For the text-containing cell, return its midpoint in [x, y] coordinate format. 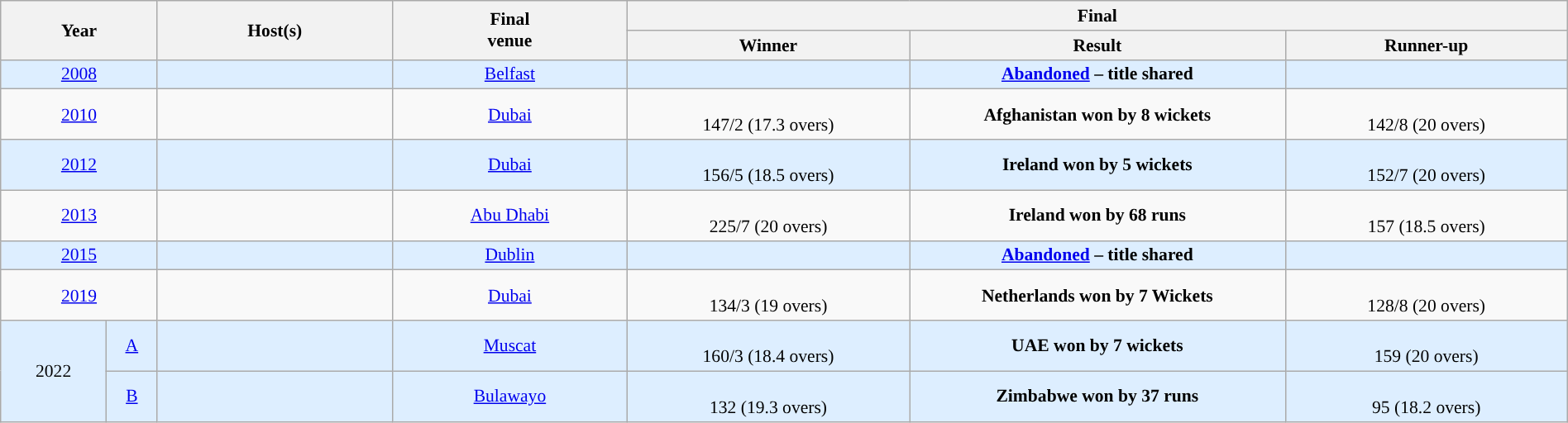
156/5 (18.5 overs) [769, 165]
Belfast [509, 74]
Ireland won by 5 wickets [1098, 165]
2015 [79, 255]
152/7 (20 overs) [1426, 165]
Dublin [509, 255]
2022 [54, 371]
2010 [79, 114]
Winner [769, 45]
Netherlands won by 7 Wickets [1098, 296]
159 (20 overs) [1426, 345]
Muscat [509, 345]
B [132, 397]
225/7 (20 overs) [769, 215]
Abu Dhabi [509, 215]
Afghanistan won by 8 wickets [1098, 114]
157 (18.5 overs) [1426, 215]
Zimbabwe won by 37 runs [1098, 397]
Final [1098, 16]
132 (19.3 overs) [769, 397]
134/3 (19 overs) [769, 296]
128/8 (20 overs) [1426, 296]
Runner-up [1426, 45]
Ireland won by 68 runs [1098, 215]
95 (18.2 overs) [1426, 397]
Finalvenue [509, 30]
UAE won by 7 wickets [1098, 345]
160/3 (18.4 overs) [769, 345]
2012 [79, 165]
2019 [79, 296]
2013 [79, 215]
2008 [79, 74]
Result [1098, 45]
Host(s) [275, 30]
Bulawayo [509, 397]
Year [79, 30]
A [132, 345]
142/8 (20 overs) [1426, 114]
147/2 (17.3 overs) [769, 114]
